Return (x, y) of the center of cell containing provided text 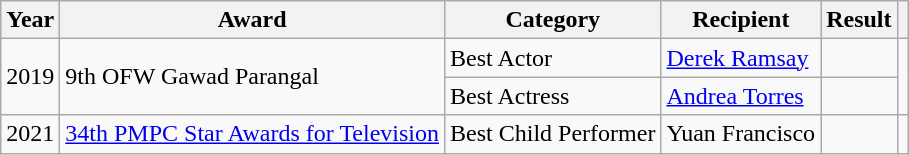
Yuan Francisco (741, 134)
9th OFW Gawad Parangal (252, 77)
2019 (30, 77)
Best Actor (553, 58)
Derek Ramsay (741, 58)
Best Child Performer (553, 134)
Best Actress (553, 96)
Result (859, 20)
Year (30, 20)
Category (553, 20)
Andrea Torres (741, 96)
Recipient (741, 20)
34th PMPC Star Awards for Television (252, 134)
2021 (30, 134)
Award (252, 20)
